From the cell containing the given text, extract its center point as [x, y] coordinate. 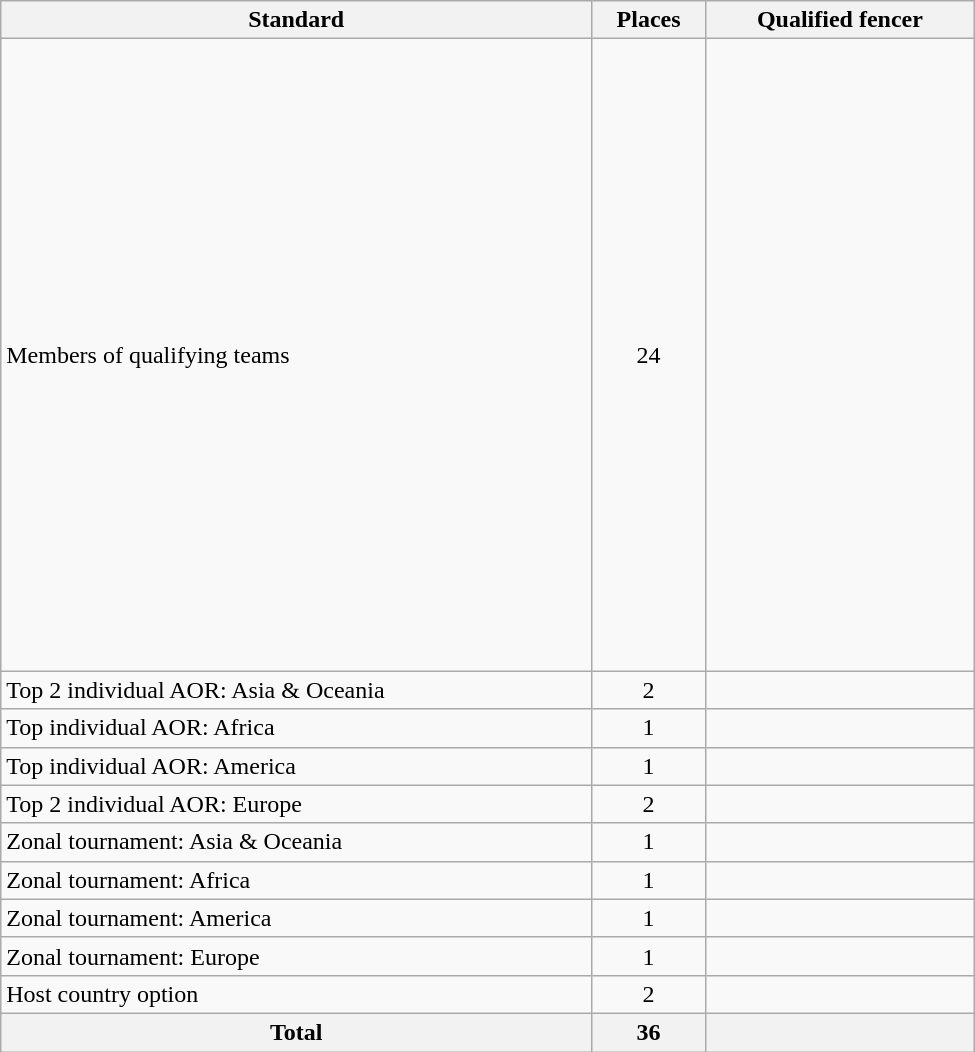
Qualified fencer [840, 20]
Host country option [296, 994]
Places [649, 20]
24 [649, 355]
Total [296, 1032]
Top 2 individual AOR: Europe [296, 804]
36 [649, 1032]
Top individual AOR: America [296, 766]
Top 2 individual AOR: Asia & Oceania [296, 690]
Members of qualifying teams [296, 355]
Zonal tournament: Asia & Oceania [296, 842]
Zonal tournament: Europe [296, 956]
Zonal tournament: Africa [296, 880]
Standard [296, 20]
Top individual AOR: Africa [296, 728]
Zonal tournament: America [296, 918]
